Pinpoint the cell where the given text exists, returning its (X, Y) midpoint coordinate. 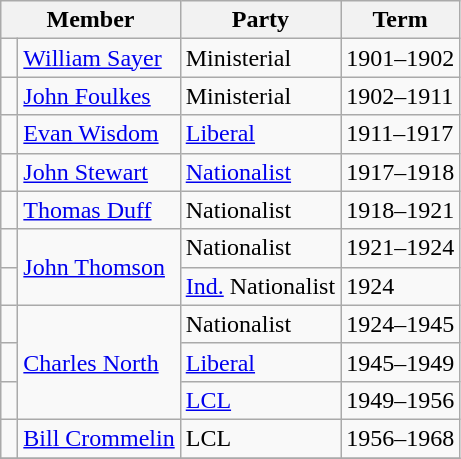
1924–1945 (400, 324)
1918–1921 (400, 210)
John Stewart (99, 172)
Party (260, 20)
Thomas Duff (99, 210)
Term (400, 20)
John Foulkes (99, 96)
1917–1918 (400, 172)
1921–1924 (400, 248)
Evan Wisdom (99, 134)
1956–1968 (400, 438)
1911–1917 (400, 134)
John Thomson (99, 267)
1901–1902 (400, 58)
1902–1911 (400, 96)
Charles North (99, 362)
1924 (400, 286)
1945–1949 (400, 362)
Member (90, 20)
1949–1956 (400, 400)
William Sayer (99, 58)
Bill Crommelin (99, 438)
Ind. Nationalist (260, 286)
